Detect which cell encompasses the target text, then output its [x, y] center coordinate. 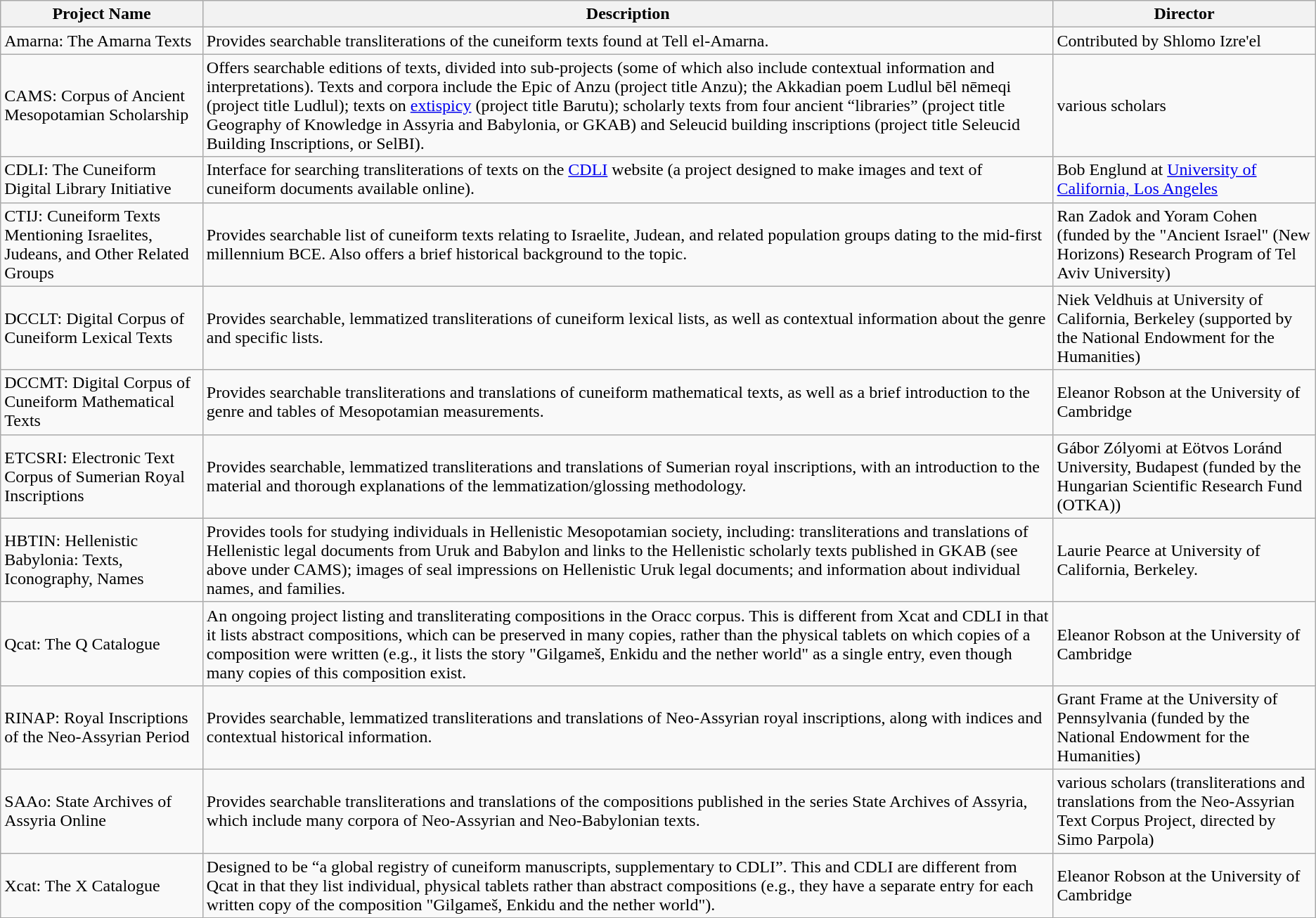
CAMS: Corpus of Ancient Mesopotamian Scholarship [102, 105]
Provides searchable, lemmatized transliterations of cuneiform lexical lists, as well as contextual information about the genre and specific lists. [628, 328]
Qcat: The Q Catalogue [102, 644]
various scholars (transliterations and translations from the Neo-Assyrian Text Corpus Project, directed by Simo Parpola) [1184, 811]
DCCMT: Digital Corpus of Cuneiform Mathematical Texts [102, 402]
Project Name [102, 14]
Ran Zadok and Yoram Cohen (funded by the "Ancient Israel" (New Horizons) Research Program of Tel Aviv University) [1184, 245]
CDLI: The Cuneiform Digital Library Initiative [102, 180]
DCCLT: Digital Corpus of Cuneiform Lexical Texts [102, 328]
Xcat: The X Catalogue [102, 886]
CTIJ: Cuneiform Texts Mentioning Israelites, Judeans, and Other Related Groups [102, 245]
Amarna: The Amarna Texts [102, 41]
RINAP: Royal Inscriptions of the Neo-Assyrian Period [102, 727]
Gábor Zólyomi at Eötvos Loránd University, Budapest (funded by the Hungarian Scientific Research Fund (OTKA)) [1184, 477]
Director [1184, 14]
Contributed by Shlomo Izre'el [1184, 41]
Provides searchable transliterations of the cuneiform texts found at Tell el-Amarna. [628, 41]
ETCSRI: Electronic Text Corpus of Sumerian Royal Inscriptions [102, 477]
Grant Frame at the University of Pennsylvania (funded by the National Endowment for the Humanities) [1184, 727]
Laurie Pearce at University of California, Berkeley. [1184, 560]
SAAo: State Archives of Assyria Online [102, 811]
HBTIN: Hellenistic Babylonia: Texts, Iconography, Names [102, 560]
Niek Veldhuis at University of California, Berkeley (supported by the National Endowment for the Humanities) [1184, 328]
Bob Englund at University of California, Los Angeles [1184, 180]
various scholars [1184, 105]
Description [628, 14]
